For the text-containing cell, return its midpoint in (X, Y) coordinate format. 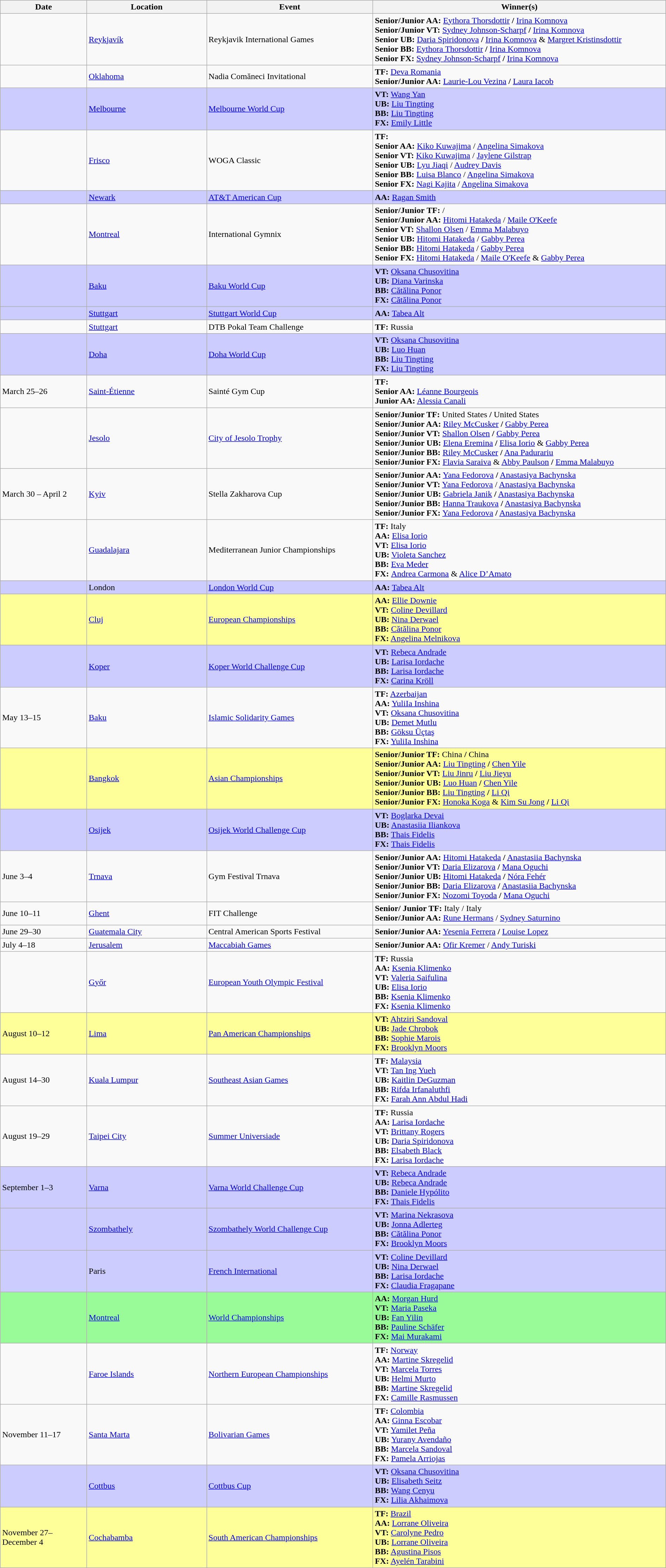
Reykjavík (147, 39)
June 3–4 (44, 876)
Kuala Lumpur (147, 1080)
TF: MalaysiaVT: Tan Ing YuehUB: Kaitlin DeGuzmanBB: Rifda Irfanaluthfi FX: Farah Ann Abdul Hadi (520, 1080)
Senior/Junior AA: Ofir Kremer / Andy Turiski (520, 945)
TF: Azerbaijan AA: YuliIa Inshina VT: Oksana Chusovitina UB: Demet Mutlu BB: Göksu Üçtaş FX: YuliIa Inshina (520, 718)
Doha World Cup (290, 354)
Reykjavik International Games (290, 39)
Trnava (147, 876)
TF: Russia (520, 327)
Guadalajara (147, 550)
TF: BrazilAA: Lorrane OliveiraVT: Carolyne PedroUB: Lorrane OliveiraBB: Agustina Pisos FX: Ayelén Tarabini (520, 1537)
Győr (147, 982)
Szombathely (147, 1230)
Location (147, 7)
Melbourne (147, 109)
Jesolo (147, 438)
TF: NorwayAA: Martine SkregelidVT: Marcela TorresUB: Helmi MurtoBB: Martine Skregelid FX: Camille Rasmussen (520, 1374)
WOGA Classic (290, 160)
Islamic Solidarity Games (290, 718)
Saint-Étienne (147, 391)
VT: Boglarka DevaiUB: Anastasiia IliankovaBB: Thais FidelisFX: Thais Fidelis (520, 830)
TF: Senior AA: Léanne Bourgeois Junior AA: Alessia Canali (520, 391)
European Championships (290, 620)
AA: Ragan Smith (520, 197)
TF: ItalyAA: Elisa IorioVT: Elisa IorioUB: Violeta SanchezBB: Eva MederFX: Andrea Carmona & Alice D’Amato (520, 550)
TF: ColombiaAA: Ginna EscobarVT: Yamilet PeñaUB: Yurany AvendañoBB: Marcela Sandoval FX: Pamela Arriojas (520, 1435)
TF: RussiaAA: Ksenia KlimenkoVT: Valeria SaifulinaUB: Elisa IorioBB: Ksenia KlimenkoFX: Ksenia Klimenko (520, 982)
Melbourne World Cup (290, 109)
Senior/Junior AA: Yesenia Ferrera / Louise Lopez (520, 931)
Newark (147, 197)
March 30 – April 2 (44, 494)
Taipei City (147, 1136)
Osijek (147, 830)
Faroe Islands (147, 1374)
TF: Deva Romania Senior/Junior AA: Laurie-Lou Vezina / Laura Iacob (520, 77)
Maccabiah Games (290, 945)
Ghent (147, 913)
Frisco (147, 160)
DTB Pokal Team Challenge (290, 327)
August 14–30 (44, 1080)
VT: Oksana ChusovitinaUB: Diana VarinskaBB: Cătălina PonorFX: Cătălina Ponor (520, 285)
June 10–11 (44, 913)
VT: Rebeca AndradeUB: Rebeca AndradeBB: Daniele HypólitoFX: Thais Fidelis (520, 1187)
November 27–December 4 (44, 1537)
March 25–26 (44, 391)
Doha (147, 354)
VT: Oksana ChusovitinaUB: Elisabeth SeitzBB: Wang CenyuFX: Lilia Akhaimova (520, 1486)
Asian Championships (290, 778)
Varna (147, 1187)
August 10–12 (44, 1033)
Stuttgart World Cup (290, 313)
Oklahoma (147, 77)
May 13–15 (44, 718)
Cottbus (147, 1486)
AA: Morgan HurdVT: Maria PasekaUB: Fan YilinBB: Pauline SchäferFX: Mai Murakami (520, 1318)
Cluj (147, 620)
Bolivarian Games (290, 1435)
World Championships (290, 1318)
Cochabamba (147, 1537)
Baku World Cup (290, 285)
European Youth Olympic Festival (290, 982)
Nadia Comăneci Invitational (290, 77)
Central American Sports Festival (290, 931)
Varna World Challenge Cup (290, 1187)
London World Cup (290, 587)
July 4–18 (44, 945)
Osijek World Challenge Cup (290, 830)
Bangkok (147, 778)
Winner(s) (520, 7)
Southeast Asian Games (290, 1080)
VT: Oksana ChusovitinaUB: Luo HuanBB: Liu TingtingFX: Liu Tingting (520, 354)
AT&T American Cup (290, 197)
Summer Universiade (290, 1136)
Koper World Challenge Cup (290, 666)
TF: Russia AA: Larisa IordacheVT: Brittany RogersUB: Daria Spiridonova BB: Elsabeth BlackFX: Larisa Iordache (520, 1136)
London (147, 587)
Jerusalem (147, 945)
Date (44, 7)
Kyiv (147, 494)
Santa Marta (147, 1435)
Northern European Championships (290, 1374)
November 11–17 (44, 1435)
City of Jesolo Trophy (290, 438)
Guatemala City (147, 931)
Sainté Gym Cup (290, 391)
Gym Festival Trnava (290, 876)
AA: Ellie DownieVT: Coline DevillardUB: Nina DerwaelBB: Cătălina PonorFX: Angelina Melnikova (520, 620)
International Gymnix (290, 234)
VT: Rebeca AndradeUB: Larisa IordacheBB: Larisa IordacheFX: Carina Kröll (520, 666)
FIT Challenge (290, 913)
Event (290, 7)
VT: Coline DevillardUB: Nina DerwaelBB: Larisa IordacheFX: Claudia Fragapane (520, 1271)
Szombathely World Challenge Cup (290, 1230)
French International (290, 1271)
Koper (147, 666)
Cottbus Cup (290, 1486)
Paris (147, 1271)
June 29–30 (44, 931)
Stella Zakharova Cup (290, 494)
VT: Ahtziri SandovalUB: Jade ChrobokBB: Sophie MaroisFX: Brooklyn Moors (520, 1033)
September 1–3 (44, 1187)
Senior/ Junior TF: Italy / Italy Senior/Junior AA: Rune Hermans / Sydney Saturnino (520, 913)
Lima (147, 1033)
Mediterranean Junior Championships (290, 550)
August 19–29 (44, 1136)
Pan American Championships (290, 1033)
South American Championships (290, 1537)
VT: Marina NekrasovaUB: Jonna AdlertegBB: Cătălina PonorFX: Brooklyn Moors (520, 1230)
VT: Wang Yan UB: Liu Tingting BB: Liu Tingting FX: Emily Little (520, 109)
